Provide the [x, y] coordinate of the cell's center where the given text is located.  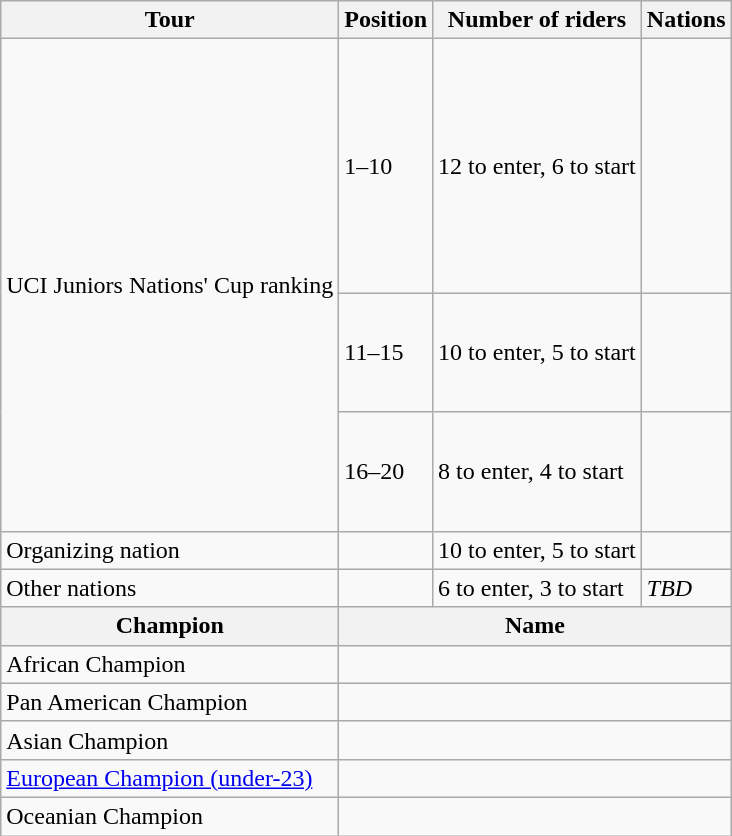
UCI Juniors Nations' Cup ranking [170, 285]
6 to enter, 3 to start [538, 588]
8 to enter, 4 to start [538, 472]
Position [386, 20]
TBD [686, 588]
Oceanian Champion [170, 816]
16–20 [386, 472]
1–10 [386, 166]
Name [535, 626]
11–15 [386, 352]
Champion [170, 626]
Other nations [170, 588]
Asian Champion [170, 740]
12 to enter, 6 to start [538, 166]
African Champion [170, 664]
European Champion (under-23) [170, 778]
Tour [170, 20]
Pan American Champion [170, 702]
Nations [686, 20]
Organizing nation [170, 550]
Number of riders [538, 20]
